Provide the [X, Y] coordinate of the cell's center where the given text is located.  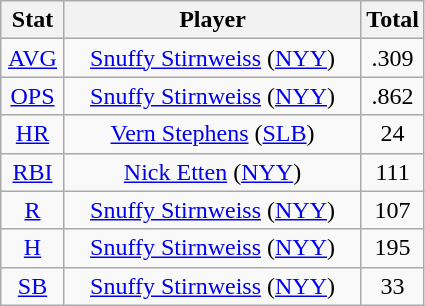
111 [393, 172]
107 [393, 210]
24 [393, 134]
195 [393, 248]
RBI [33, 172]
R [33, 210]
HR [33, 134]
H [33, 248]
.309 [393, 58]
Player [212, 20]
Stat [33, 20]
.862 [393, 96]
SB [33, 286]
Total [393, 20]
Nick Etten (NYY) [212, 172]
Vern Stephens (SLB) [212, 134]
AVG [33, 58]
OPS [33, 96]
33 [393, 286]
